Locate the cell with the specified text and output its (x, y) center coordinate. 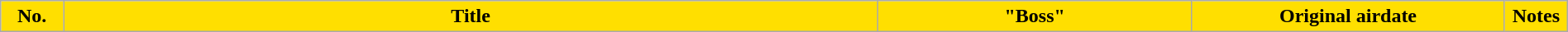
"Boss" (1035, 16)
Notes (1536, 16)
Title (471, 16)
No. (32, 16)
Original airdate (1348, 16)
